Provide the [X, Y] coordinate of the cell's center where the given text is located.  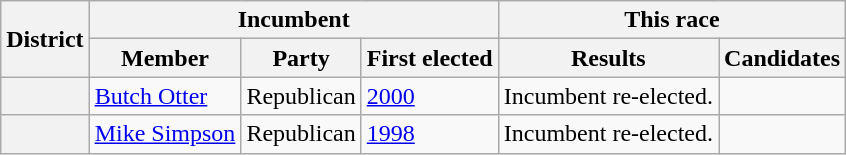
This race [672, 20]
Candidates [782, 58]
Party [301, 58]
Results [608, 58]
First elected [430, 58]
Member [165, 58]
1998 [430, 134]
2000 [430, 96]
Butch Otter [165, 96]
Incumbent [294, 20]
Mike Simpson [165, 134]
District [45, 39]
